Determine the (X, Y) coordinate at the center of the cell enclosing the given text.  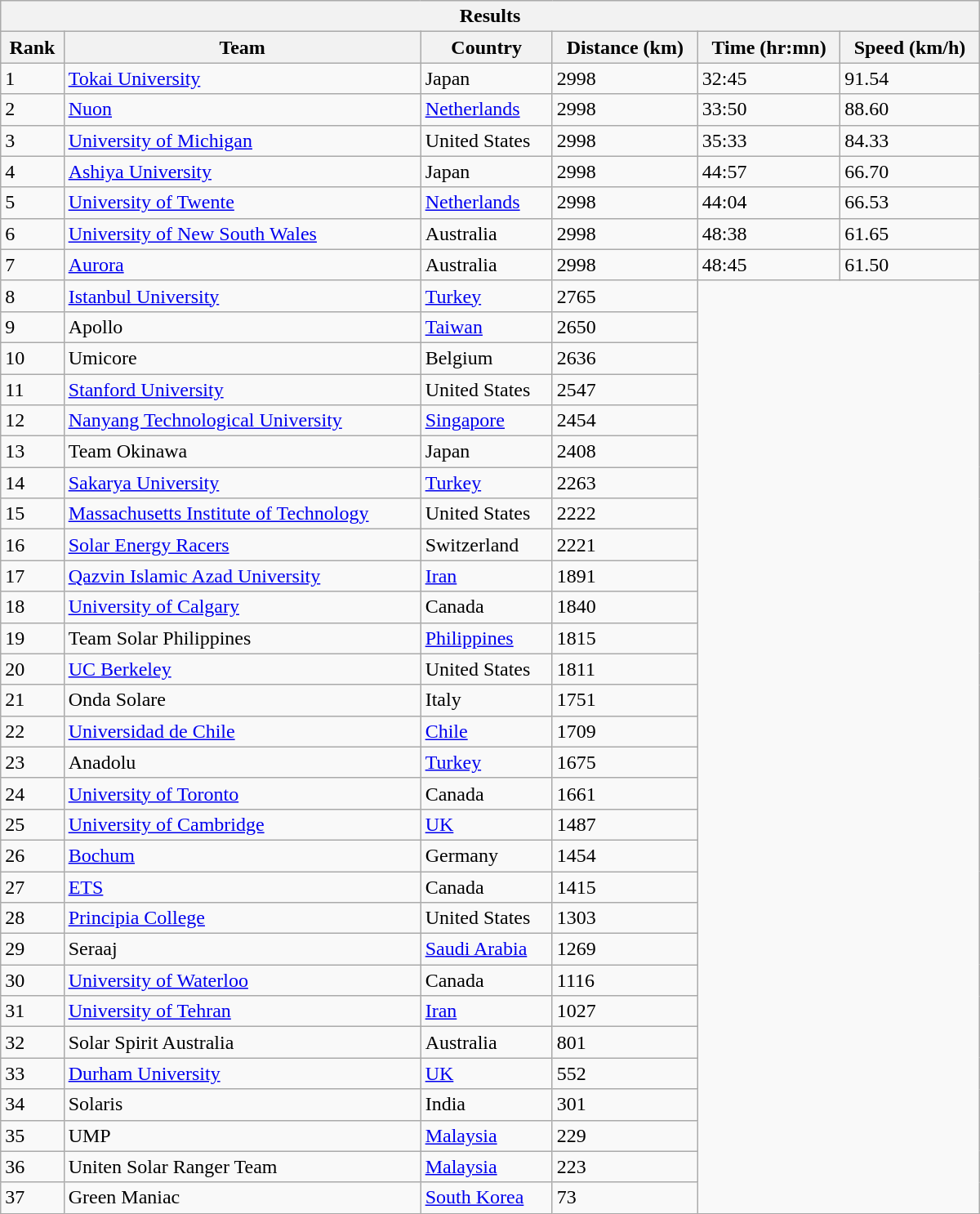
33:50 (768, 109)
ETS (242, 886)
6 (33, 234)
University of Waterloo (242, 980)
44:57 (768, 172)
2263 (625, 483)
University of Calgary (242, 607)
Speed (km/h) (910, 47)
University of Michigan (242, 141)
UMP (242, 1136)
28 (33, 918)
Team Solar Philippines (242, 638)
1751 (625, 700)
Green Maniac (242, 1198)
22 (33, 731)
Philippines (487, 638)
223 (625, 1167)
1811 (625, 669)
18 (33, 607)
Sakarya University (242, 483)
66.53 (910, 203)
Nuon (242, 109)
Aurora (242, 265)
2222 (625, 514)
20 (33, 669)
UC Berkeley (242, 669)
1840 (625, 607)
Stanford University (242, 390)
1 (33, 78)
26 (33, 855)
61.50 (910, 265)
Time (hr:mn) (768, 47)
Onda Solare (242, 700)
South Korea (487, 1198)
1815 (625, 638)
13 (33, 452)
30 (33, 980)
Ashiya University (242, 172)
Distance (km) (625, 47)
2221 (625, 545)
2 (33, 109)
Singapore (487, 421)
66.70 (910, 172)
1454 (625, 855)
1027 (625, 1011)
Team Okinawa (242, 452)
1675 (625, 762)
32 (33, 1042)
1661 (625, 793)
73 (625, 1198)
19 (33, 638)
12 (33, 421)
801 (625, 1042)
University of Tehran (242, 1011)
Principia College (242, 918)
29 (33, 949)
31 (33, 1011)
Anadolu (242, 762)
32:45 (768, 78)
Qazvin Islamic Azad University (242, 576)
Chile (487, 731)
Solaris (242, 1105)
Nanyang Technological University (242, 421)
61.65 (910, 234)
2636 (625, 358)
3 (33, 141)
7 (33, 265)
Belgium (487, 358)
University of Toronto (242, 793)
91.54 (910, 78)
1269 (625, 949)
Uniten Solar Ranger Team (242, 1167)
2547 (625, 390)
India (487, 1105)
2650 (625, 327)
1303 (625, 918)
Massachusetts Institute of Technology (242, 514)
10 (33, 358)
8 (33, 296)
27 (33, 886)
Tokai University (242, 78)
1891 (625, 576)
1487 (625, 824)
16 (33, 545)
34 (33, 1105)
15 (33, 514)
37 (33, 1198)
Country (487, 47)
Results (490, 16)
17 (33, 576)
5 (33, 203)
25 (33, 824)
552 (625, 1073)
24 (33, 793)
Solar Energy Racers (242, 545)
Italy (487, 700)
Switzerland (487, 545)
88.60 (910, 109)
Rank (33, 47)
Seraaj (242, 949)
35 (33, 1136)
9 (33, 327)
Durham University (242, 1073)
Universidad de Chile (242, 731)
Taiwan (487, 327)
14 (33, 483)
2765 (625, 296)
Germany (487, 855)
21 (33, 700)
Istanbul University (242, 296)
84.33 (910, 141)
301 (625, 1105)
University of New South Wales (242, 234)
36 (33, 1167)
Apollo (242, 327)
33 (33, 1073)
4 (33, 172)
23 (33, 762)
2408 (625, 452)
11 (33, 390)
Bochum (242, 855)
229 (625, 1136)
1116 (625, 980)
2454 (625, 421)
University of Twente (242, 203)
48:45 (768, 265)
35:33 (768, 141)
Solar Spirit Australia (242, 1042)
Team (242, 47)
44:04 (768, 203)
48:38 (768, 234)
University of Cambridge (242, 824)
Umicore (242, 358)
1415 (625, 886)
1709 (625, 731)
Saudi Arabia (487, 949)
